Locate the cell with the specified text and output its [x, y] center coordinate. 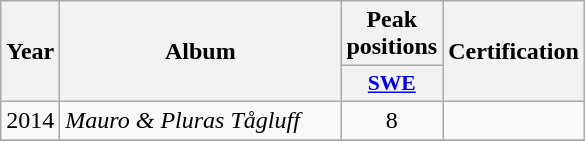
Year [30, 52]
Mauro & Pluras Tågluff [200, 120]
SWE [392, 84]
Certification [514, 52]
2014 [30, 120]
Album [200, 52]
Peak positions [392, 34]
8 [392, 120]
